Extract the [X, Y] coordinate from the center of the cell holding the provided text.  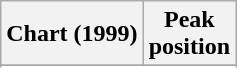
Peakposition [189, 34]
Chart (1999) [72, 34]
